For the text-containing cell, return its midpoint in [X, Y] coordinate format. 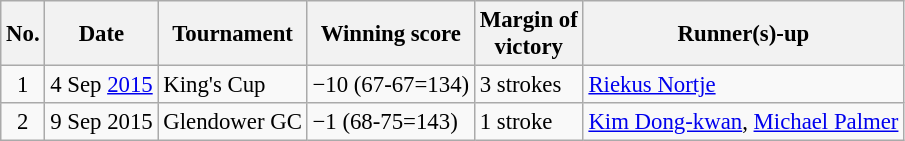
Margin ofvictory [528, 34]
Winning score [390, 34]
No. [23, 34]
−1 (68-75=143) [390, 122]
Riekus Nortje [744, 85]
1 [23, 85]
3 strokes [528, 85]
Tournament [232, 34]
4 Sep 2015 [102, 85]
King's Cup [232, 85]
Glendower GC [232, 122]
Runner(s)-up [744, 34]
1 stroke [528, 122]
9 Sep 2015 [102, 122]
−10 (67-67=134) [390, 85]
Date [102, 34]
2 [23, 122]
Kim Dong-kwan, Michael Palmer [744, 122]
